Provide the [X, Y] coordinate of the cell's center where the given text is located.  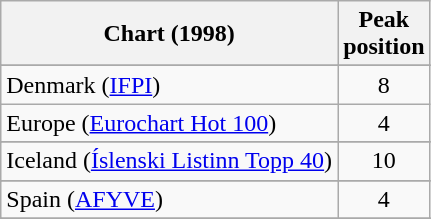
Denmark (IFPI) [170, 85]
Chart (1998) [170, 34]
Iceland (Íslenski Listinn Topp 40) [170, 161]
10 [384, 161]
Europe (Eurochart Hot 100) [170, 123]
Peakposition [384, 34]
Spain (AFYVE) [170, 199]
8 [384, 85]
